Search for the cell housing the specified text and yield its (x, y) center coordinate. 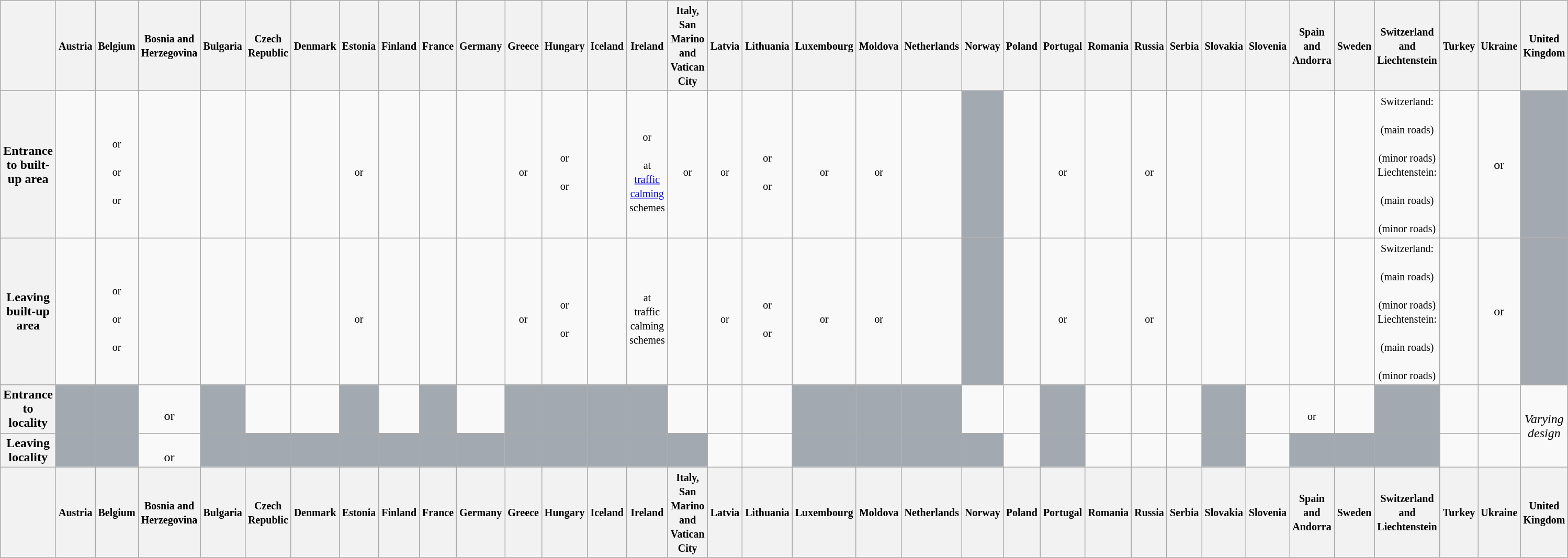
Leaving built-up area (28, 312)
Leaving locality (28, 450)
orat traffic calming schemes (647, 164)
Entrance to locality (28, 409)
at traffic calming schemes (647, 312)
Entrance to built-up area (28, 164)
Varyingdesign (1544, 426)
